Search for the cell housing the specified text and yield its [X, Y] center coordinate. 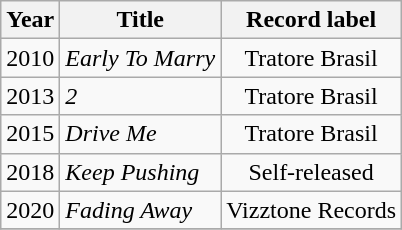
2020 [30, 210]
2 [140, 96]
2010 [30, 58]
Vizztone Records [312, 210]
2018 [30, 172]
Record label [312, 20]
2013 [30, 96]
Self-released [312, 172]
Early To Marry [140, 58]
Fading Away [140, 210]
Year [30, 20]
Title [140, 20]
2015 [30, 134]
Drive Me [140, 134]
Keep Pushing [140, 172]
